Find where the given text appears and provide that cell's center as (X, Y) coordinate. 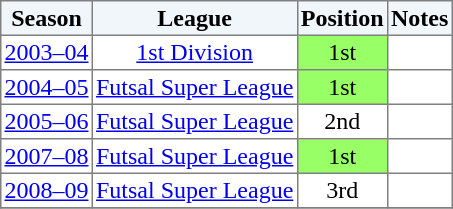
Notes (420, 18)
2008–09 (47, 190)
2003–04 (47, 52)
2005–06 (47, 121)
Season (47, 18)
2007–08 (47, 156)
2nd (342, 121)
Position (342, 18)
2004–05 (47, 87)
1st Division (194, 52)
3rd (342, 190)
League (194, 18)
